Find where the given text appears and provide that cell's center as [x, y] coordinate. 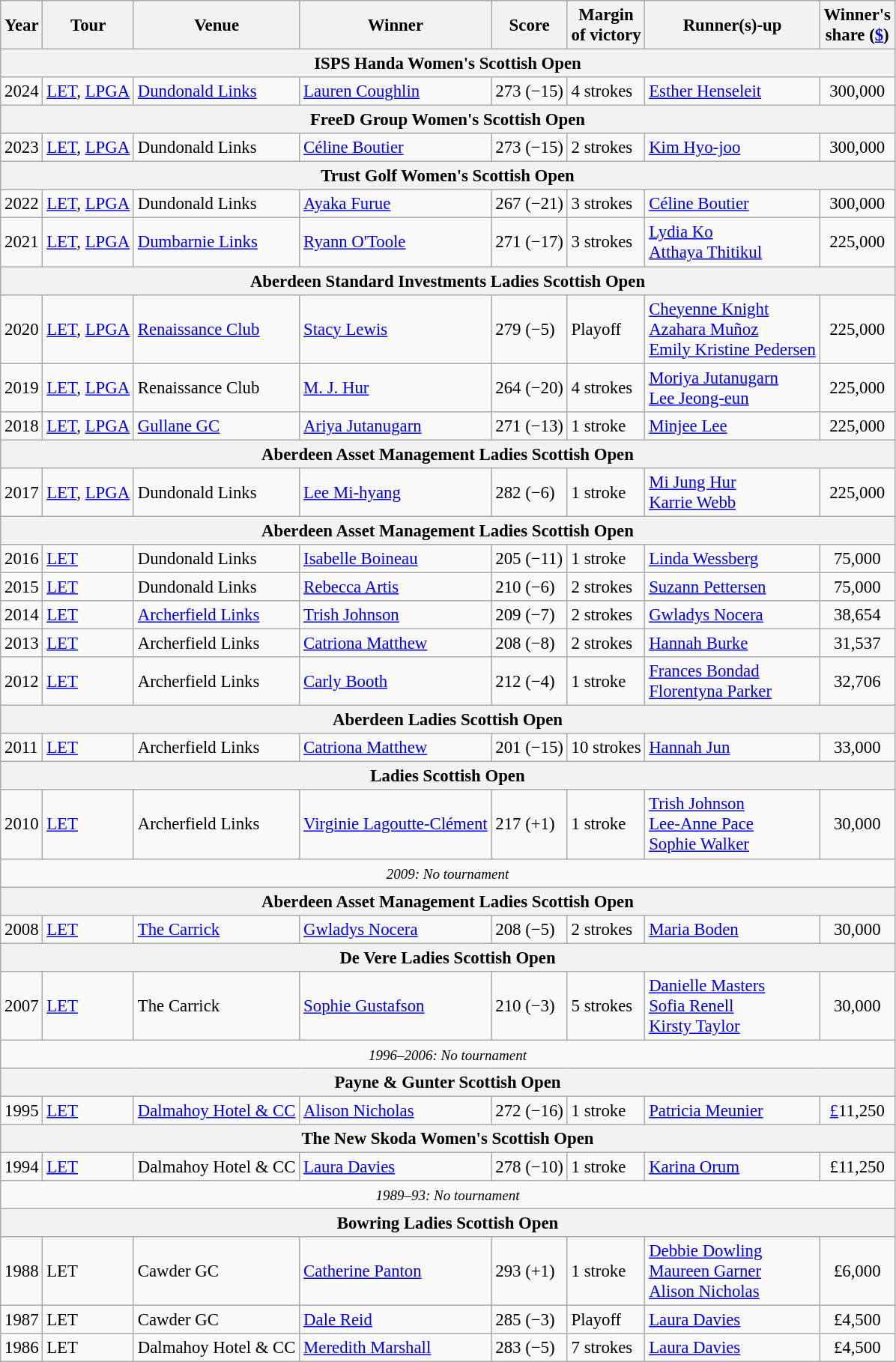
Year [22, 25]
1994 [22, 1167]
Aberdeen Ladies Scottish Open [448, 720]
Esther Henseleit [733, 91]
Maria Boden [733, 929]
Trust Golf Women's Scottish Open [448, 176]
2019 [22, 388]
FreeD Group Women's Scottish Open [448, 120]
Score [529, 25]
Tour [88, 25]
Virginie Lagoutte-Clément [396, 825]
2018 [22, 426]
Payne & Gunter Scottish Open [448, 1083]
Lydia Ko Atthaya Thitikul [733, 243]
Danielle Masters Sofia Renell Kirsty Taylor [733, 1006]
Ladies Scottish Open [448, 776]
293 (+1) [529, 1271]
32,706 [857, 682]
7 strokes [606, 1348]
205 (−11) [529, 559]
Karina Orum [733, 1167]
2022 [22, 205]
267 (−21) [529, 205]
Patricia Meunier [733, 1110]
1995 [22, 1110]
Suzann Pettersen [733, 587]
2020 [22, 329]
279 (−5) [529, 329]
278 (−10) [529, 1167]
Rebecca Artis [396, 587]
Aberdeen Standard Investments Ladies Scottish Open [448, 281]
1986 [22, 1348]
Alison Nicholas [396, 1110]
Ayaka Furue [396, 205]
£6,000 [857, 1271]
2008 [22, 929]
33,000 [857, 748]
Venue [216, 25]
38,654 [857, 615]
5 strokes [606, 1006]
2015 [22, 587]
209 (−7) [529, 615]
Marginof victory [606, 25]
208 (−8) [529, 644]
2011 [22, 748]
1987 [22, 1320]
2021 [22, 243]
1988 [22, 1271]
Isabelle Boineau [396, 559]
210 (−3) [529, 1006]
Dale Reid [396, 1320]
210 (−6) [529, 587]
Sophie Gustafson [396, 1006]
Frances Bondad Florentyna Parker [733, 682]
Bowring Ladies Scottish Open [448, 1223]
2024 [22, 91]
2016 [22, 559]
Meredith Marshall [396, 1348]
2007 [22, 1006]
Trish Johnson [396, 615]
2023 [22, 148]
2009: No tournament [448, 873]
Moriya Jutanugarn Lee Jeong-eun [733, 388]
Winner [396, 25]
Linda Wessberg [733, 559]
1989–93: No tournament [448, 1195]
2017 [22, 493]
Runner(s)-up [733, 25]
271 (−13) [529, 426]
Mi Jung Hur Karrie Webb [733, 493]
2010 [22, 825]
Minjee Lee [733, 426]
282 (−6) [529, 493]
264 (−20) [529, 388]
Kim Hyo-joo [733, 148]
Trish Johnson Lee-Anne Pace Sophie Walker [733, 825]
212 (−4) [529, 682]
ISPS Handa Women's Scottish Open [448, 64]
2014 [22, 615]
Lauren Coughlin [396, 91]
Hannah Burke [733, 644]
M. J. Hur [396, 388]
2013 [22, 644]
31,537 [857, 644]
Catherine Panton [396, 1271]
272 (−16) [529, 1110]
De Vere Ladies Scottish Open [448, 957]
271 (−17) [529, 243]
Dumbarnie Links [216, 243]
208 (−5) [529, 929]
Debbie Dowling Maureen Garner Alison Nicholas [733, 1271]
Carly Booth [396, 682]
2012 [22, 682]
Ryann O'Toole [396, 243]
Winner'sshare ($) [857, 25]
Gullane GC [216, 426]
Hannah Jun [733, 748]
283 (−5) [529, 1348]
10 strokes [606, 748]
201 (−15) [529, 748]
Lee Mi-hyang [396, 493]
The New Skoda Women's Scottish Open [448, 1139]
Stacy Lewis [396, 329]
285 (−3) [529, 1320]
1996–2006: No tournament [448, 1054]
Cheyenne Knight Azahara Muñoz Emily Kristine Pedersen [733, 329]
217 (+1) [529, 825]
Ariya Jutanugarn [396, 426]
